Capture the cell that displays the provided text and extract its [X, Y] central coordinate. 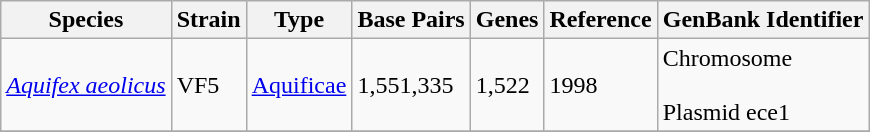
Reference [600, 20]
Chromosome Plasmid ece1 [763, 85]
1,551,335 [411, 85]
Genes [507, 20]
Strain [208, 20]
Aquifex aeolicus [86, 85]
GenBank Identifier [763, 20]
Species [86, 20]
1,522 [507, 85]
1998 [600, 85]
Base Pairs [411, 20]
Type [299, 20]
Aquificae [299, 85]
VF5 [208, 85]
